Identify which cell holds the provided text, then report its [x, y] central coordinate. 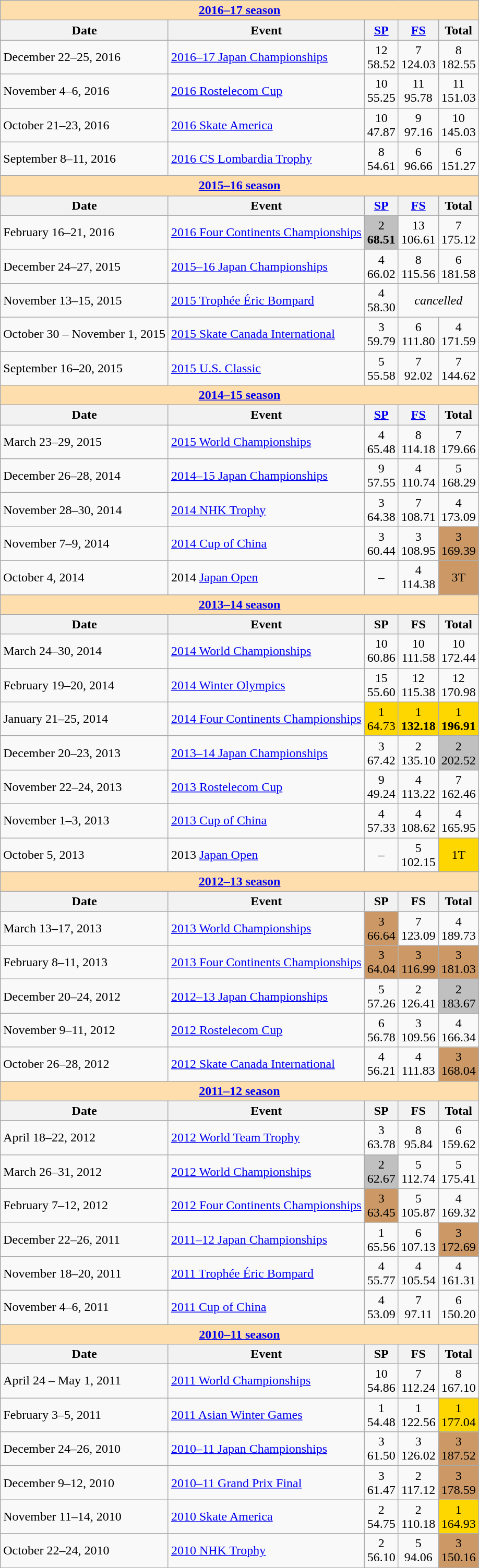
2012–13 Japan Championships [266, 996]
2010 NHK Trophy [266, 1551]
997.16 [418, 125]
2013–14 season [240, 604]
458.30 [381, 300]
2010–11 Japan Championships [266, 1449]
1055.25 [381, 91]
November 28–30, 2014 [85, 510]
November 7–9, 2014 [85, 543]
4166.34 [458, 1030]
2014 Japan Open [266, 578]
361.47 [381, 1483]
2015 Skate Canada International [266, 334]
December 22–25, 2016 [85, 57]
December 20–23, 2013 [85, 753]
364.38 [381, 510]
2010–11 season [240, 1334]
April 18–22, 2012 [85, 1138]
6181.58 [458, 266]
2015–16 Japan Championships [266, 266]
October 22–24, 2010 [85, 1551]
957.55 [381, 476]
8167.10 [458, 1381]
1132.18 [418, 719]
March 23–29, 2015 [85, 442]
February 7–12, 2012 [85, 1206]
1047.87 [381, 125]
164.73 [381, 719]
2015–16 season [240, 186]
7162.46 [458, 786]
2015 World Championships [266, 442]
2012 Skate Canada International [266, 1064]
5175.41 [458, 1171]
2183.67 [458, 996]
November 4–6, 2016 [85, 91]
3150.16 [458, 1551]
2014 Winter Olympics [266, 685]
1054.86 [381, 1381]
2015 U.S. Classic [266, 368]
February 19–20, 2014 [85, 685]
1060.86 [381, 651]
October 21–23, 2016 [85, 125]
656.78 [381, 1030]
December 26–28, 2014 [85, 476]
2014 World Championships [266, 651]
854.61 [381, 159]
10145.03 [458, 125]
2013–14 Japan Championships [266, 753]
1T [458, 854]
6159.62 [458, 1138]
2014–15 Japan Championships [266, 476]
1177.04 [458, 1415]
December 20–24, 2012 [85, 996]
December 24–27, 2015 [85, 266]
4108.62 [418, 821]
6150.20 [458, 1307]
March 26–31, 2012 [85, 1171]
3126.02 [418, 1449]
895.84 [418, 1138]
2016–17 Japan Championships [266, 57]
November 11–14, 2010 [85, 1516]
2012 Rostelecom Cup [266, 1030]
254.75 [381, 1516]
3108.95 [418, 543]
January 21–25, 2014 [85, 719]
364.04 [381, 963]
7124.03 [418, 57]
2014 Cup of China [266, 543]
5168.29 [458, 476]
359.79 [381, 334]
cancelled [438, 300]
November 13–15, 2015 [85, 300]
366.64 [381, 928]
October 30 – November 1, 2015 [85, 334]
2011 Trophée Éric Bompard [266, 1273]
October 26–28, 2012 [85, 1064]
7108.71 [418, 510]
2011–12 season [240, 1091]
555.58 [381, 368]
4171.59 [458, 334]
2012 World Championships [266, 1171]
2016 Skate America [266, 125]
December 22–26, 2011 [85, 1239]
April 24 – May 1, 2011 [85, 1381]
363.45 [381, 1206]
12115.38 [418, 685]
2135.10 [418, 753]
8114.18 [418, 442]
4189.73 [458, 928]
3172.69 [458, 1239]
5105.87 [418, 1206]
2012–13 season [240, 882]
5112.74 [418, 1171]
8182.55 [458, 57]
6107.13 [418, 1239]
November 18–20, 2011 [85, 1273]
2014 NHK Trophy [266, 510]
2010–11 Grand Prix Final [266, 1483]
3116.99 [418, 963]
4110.74 [418, 476]
6111.80 [418, 334]
November 9–11, 2012 [85, 1030]
2011–12 Japan Championships [266, 1239]
4114.38 [418, 578]
3168.04 [458, 1064]
1164.93 [458, 1516]
2110.18 [418, 1516]
949.24 [381, 786]
2014 Four Continents Championships [266, 719]
2202.52 [458, 753]
March 13–17, 2013 [85, 928]
November 1–3, 2013 [85, 821]
5102.15 [418, 854]
2010 Skate America [266, 1516]
3187.52 [458, 1449]
3109.56 [418, 1030]
November 22–24, 2013 [85, 786]
11151.03 [458, 91]
7179.66 [458, 442]
268.51 [381, 233]
September 16–20, 2015 [85, 368]
December 24–26, 2010 [85, 1449]
December 9–12, 2010 [85, 1483]
October 4, 2014 [85, 578]
2016–17 season [240, 10]
363.78 [381, 1138]
465.48 [381, 442]
1195.78 [418, 91]
2016 Four Continents Championships [266, 233]
4105.54 [418, 1273]
165.56 [381, 1239]
12170.98 [458, 685]
457.33 [381, 821]
2013 Cup of China [266, 821]
2013 Japan Open [266, 854]
7175.12 [458, 233]
2016 CS Lombardia Trophy [266, 159]
2011 Cup of China [266, 1307]
4113.22 [418, 786]
4169.32 [458, 1206]
1555.60 [381, 685]
February 16–21, 2016 [85, 233]
455.77 [381, 1273]
1122.56 [418, 1415]
4111.83 [418, 1064]
594.06 [418, 1551]
7112.24 [418, 1381]
November 4–6, 2011 [85, 1307]
March 24–30, 2014 [85, 651]
557.26 [381, 996]
September 8–11, 2016 [85, 159]
154.48 [381, 1415]
2016 Rostelecom Cup [266, 91]
453.09 [381, 1307]
7144.62 [458, 368]
October 5, 2013 [85, 854]
2013 Rostelecom Cup [266, 786]
13106.61 [418, 233]
6151.27 [458, 159]
797.11 [418, 1307]
696.66 [418, 159]
2117.12 [418, 1483]
7123.09 [418, 928]
2015 Trophée Éric Bompard [266, 300]
1258.52 [381, 57]
4165.95 [458, 821]
2011 Asian Winter Games [266, 1415]
2012 World Team Trophy [266, 1138]
2012 Four Continents Championships [266, 1206]
February 8–11, 2013 [85, 963]
792.02 [418, 368]
10172.44 [458, 651]
4161.31 [458, 1273]
3169.39 [458, 543]
8115.56 [418, 266]
2013 Four Continents Championships [266, 963]
2126.41 [418, 996]
367.42 [381, 753]
1196.91 [458, 719]
2013 World Championships [266, 928]
456.21 [381, 1064]
February 3–5, 2011 [85, 1415]
361.50 [381, 1449]
4173.09 [458, 510]
2014–15 season [240, 395]
256.10 [381, 1551]
10111.58 [418, 651]
3178.59 [458, 1483]
360.44 [381, 543]
466.02 [381, 266]
3181.03 [458, 963]
2011 World Championships [266, 1381]
262.67 [381, 1171]
3T [458, 578]
